Provide the [X, Y] coordinate of the cell's center where the given text is located.  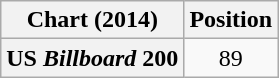
Position [231, 20]
Chart (2014) [92, 20]
89 [231, 58]
US Billboard 200 [92, 58]
